Scan for the cell matching the given text and deliver its (X, Y) coordinate at center. 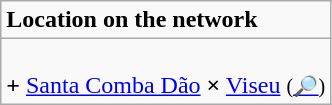
Location on the network (166, 20)
+ Santa Comba Dão × Viseu (🔎) (166, 72)
